Determine the (x, y) coordinate at the center of the cell enclosing the given text.  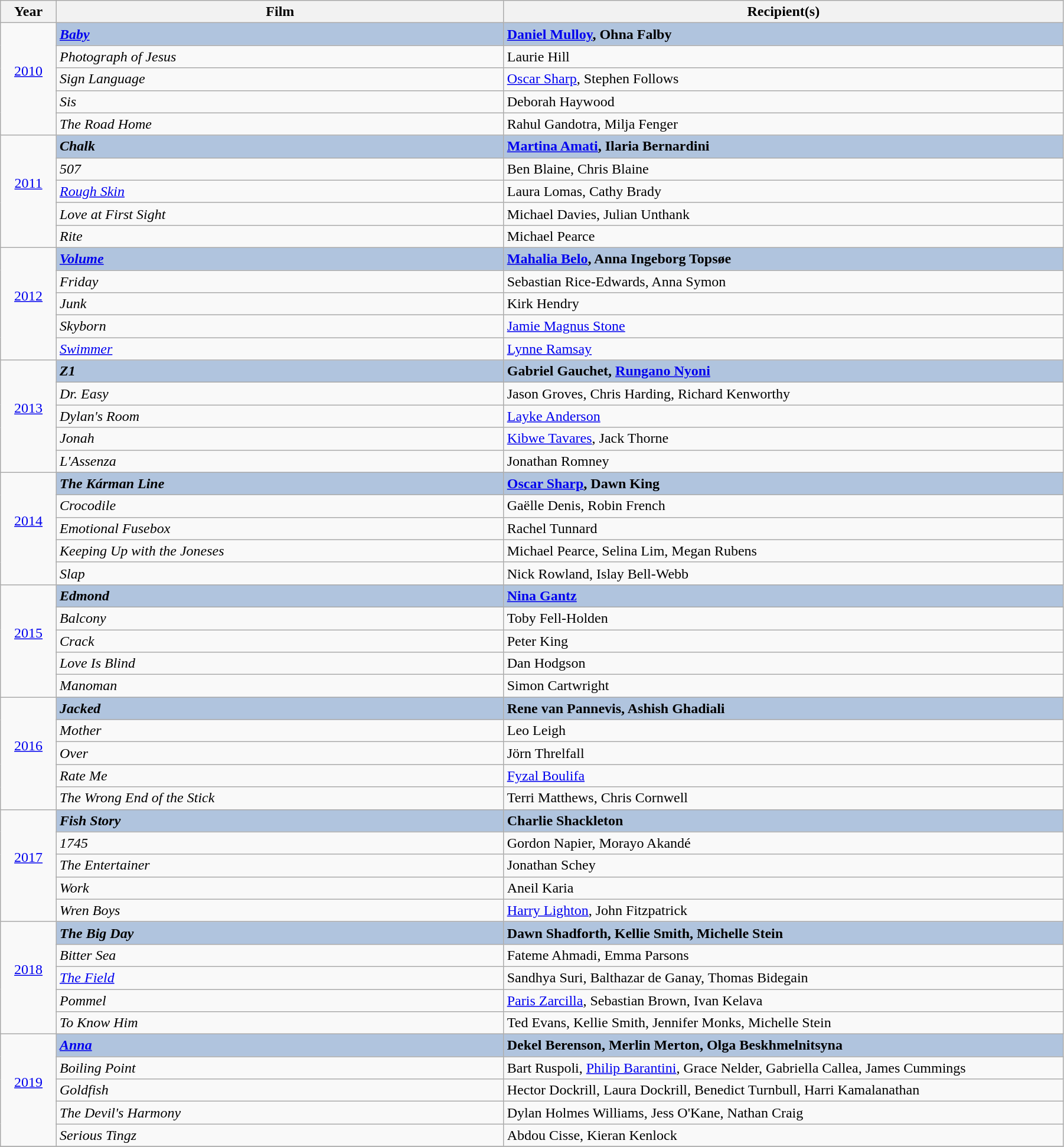
Rough Skin (280, 191)
The Entertainer (280, 865)
Mahalia Belo, Anna Ingeborg Topsøe (783, 259)
Michael Davies, Julian Unthank (783, 214)
Jonathan Schey (783, 865)
Friday (280, 282)
Bitter Sea (280, 955)
Junk (280, 304)
Harry Lighton, John Fitzpatrick (783, 910)
Michael Pearce, Selina Lim, Megan Rubens (783, 551)
Ted Evans, Kellie Smith, Jennifer Monks, Michelle Stein (783, 1023)
The Road Home (280, 124)
Gabriel Gauchet, Rungano Nyoni (783, 371)
Gordon Napier, Morayo Akandé (783, 843)
2012 (28, 303)
Slap (280, 573)
Baby (280, 34)
Kibwe Tavares, Jack Thorne (783, 439)
Chalk (280, 146)
Keeping Up with the Joneses (280, 551)
Sandhya Suri, Balthazar de Ganay, Thomas Bidegain (783, 978)
Bart Ruspoli, Philip Barantini, Grace Nelder, Gabriella Callea, James Cummings (783, 1068)
Rahul Gandotra, Milja Fenger (783, 124)
2014 (28, 528)
Edmond (280, 596)
Anna (280, 1045)
Rene van Pannevis, Ashish Ghadiali (783, 708)
Dekel Berenson, Merlin Merton, Olga Beskhmelnitsyna (783, 1045)
Rite (280, 236)
Fateme Ahmadi, Emma Parsons (783, 955)
Oscar Sharp, Stephen Follows (783, 79)
Love Is Blind (280, 664)
Volume (280, 259)
Laurie Hill (783, 57)
The Devil's Harmony (280, 1113)
Kirk Hendry (783, 304)
Dylan's Room (280, 416)
Dr. Easy (280, 394)
Dawn Shadforth, Kellie Smith, Michelle Stein (783, 933)
2016 (28, 753)
Over (280, 753)
Deborah Haywood (783, 102)
Year (28, 12)
The Kárman Line (280, 483)
Boiling Point (280, 1068)
Photograph of Jesus (280, 57)
Sebastian Rice-Edwards, Anna Symon (783, 282)
Film (280, 12)
2018 (28, 978)
Sign Language (280, 79)
Michael Pearce (783, 236)
Nick Rowland, Islay Bell-Webb (783, 573)
The Field (280, 978)
Nina Gantz (783, 596)
Peter King (783, 641)
Swimmer (280, 349)
Terri Matthews, Chris Cornwell (783, 798)
Laura Lomas, Cathy Brady (783, 191)
Fyzal Boulifa (783, 776)
Love at First Sight (280, 214)
Abdou Cisse, Kieran Kenlock (783, 1135)
Leo Leigh (783, 731)
L'Assenza (280, 461)
Emotional Fusebox (280, 528)
507 (280, 169)
1745 (280, 843)
Mother (280, 731)
Aneil Karia (783, 888)
Jason Groves, Chris Harding, Richard Kenworthy (783, 394)
Lynne Ramsay (783, 349)
Jamie Magnus Stone (783, 326)
2015 (28, 641)
Jörn Threlfall (783, 753)
Recipient(s) (783, 12)
Jonathan Romney (783, 461)
Gaëlle Denis, Robin French (783, 506)
2017 (28, 865)
Charlie Shackleton (783, 821)
Balcony (280, 618)
2013 (28, 416)
Paris Zarcilla, Sebastian Brown, Ivan Kelava (783, 1001)
Layke Anderson (783, 416)
Hector Dockrill, Laura Dockrill, Benedict Turnbull, Harri Kamalanathan (783, 1090)
Daniel Mulloy, Ohna Falby (783, 34)
Wren Boys (280, 910)
The Big Day (280, 933)
Fish Story (280, 821)
Z1 (280, 371)
Pommel (280, 1001)
2019 (28, 1090)
Toby Fell-Holden (783, 618)
2010 (28, 79)
Manoman (280, 686)
Goldfish (280, 1090)
Crocodile (280, 506)
Serious Tingz (280, 1135)
Dan Hodgson (783, 664)
Martina Amati, Ilaria Bernardini (783, 146)
Sis (280, 102)
Simon Cartwright (783, 686)
Jacked (280, 708)
Oscar Sharp, Dawn King (783, 483)
Ben Blaine, Chris Blaine (783, 169)
The Wrong End of the Stick (280, 798)
Work (280, 888)
Crack (280, 641)
2011 (28, 191)
Rate Me (280, 776)
Dylan Holmes Williams, Jess O'Kane, Nathan Craig (783, 1113)
Rachel Tunnard (783, 528)
To Know Him (280, 1023)
Skyborn (280, 326)
Jonah (280, 439)
